Find where the given text appears and provide that cell's center as [X, Y] coordinate. 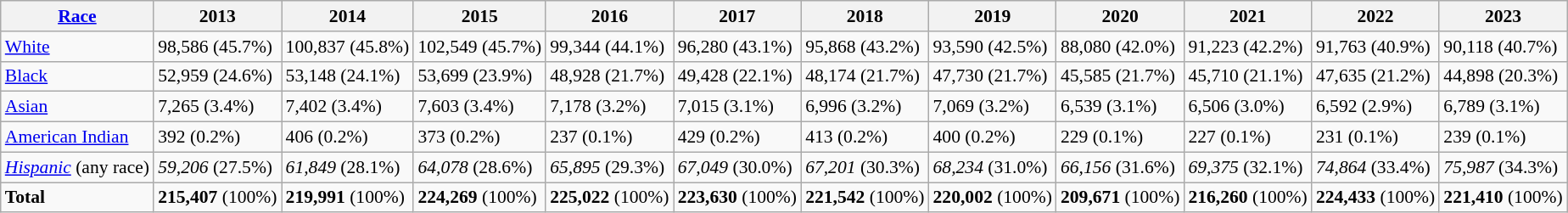
400 (0.2%) [993, 137]
2019 [993, 16]
74,864 (33.4%) [1375, 167]
223,630 (100%) [737, 198]
215,407 (100%) [217, 198]
47,730 (21.7%) [993, 76]
209,671 (100%) [1120, 198]
66,156 (31.6%) [1120, 167]
53,699 (23.9%) [479, 76]
2020 [1120, 16]
227 (0.1%) [1247, 137]
221,410 (100%) [1503, 198]
224,433 (100%) [1375, 198]
373 (0.2%) [479, 137]
53,148 (24.1%) [348, 76]
45,585 (21.7%) [1120, 76]
406 (0.2%) [348, 137]
429 (0.2%) [737, 137]
229 (0.1%) [1120, 137]
6,789 (3.1%) [1503, 107]
96,280 (43.1%) [737, 47]
225,022 (100%) [609, 198]
413 (0.2%) [865, 137]
75,987 (34.3%) [1503, 167]
6,996 (3.2%) [865, 107]
2015 [479, 16]
2023 [1503, 16]
224,269 (100%) [479, 198]
Total [77, 198]
White [77, 47]
237 (0.1%) [609, 137]
Asian [77, 107]
2017 [737, 16]
7,069 (3.2%) [993, 107]
7,015 (3.1%) [737, 107]
45,710 (21.1%) [1247, 76]
102,549 (45.7%) [479, 47]
392 (0.2%) [217, 137]
95,868 (43.2%) [865, 47]
52,959 (24.6%) [217, 76]
7,402 (3.4%) [348, 107]
98,586 (45.7%) [217, 47]
91,763 (40.9%) [1375, 47]
69,375 (32.1%) [1247, 167]
44,898 (20.3%) [1503, 76]
65,895 (29.3%) [609, 167]
100,837 (45.8%) [348, 47]
47,635 (21.2%) [1375, 76]
6,506 (3.0%) [1247, 107]
2014 [348, 16]
Hispanic (any race) [77, 167]
7,603 (3.4%) [479, 107]
239 (0.1%) [1503, 137]
64,078 (28.6%) [479, 167]
7,265 (3.4%) [217, 107]
59,206 (27.5%) [217, 167]
49,428 (22.1%) [737, 76]
Race [77, 16]
68,234 (31.0%) [993, 167]
2018 [865, 16]
219,991 (100%) [348, 198]
2022 [1375, 16]
6,592 (2.9%) [1375, 107]
American Indian [77, 137]
90,118 (40.7%) [1503, 47]
231 (0.1%) [1375, 137]
93,590 (42.5%) [993, 47]
6,539 (3.1%) [1120, 107]
2016 [609, 16]
7,178 (3.2%) [609, 107]
99,344 (44.1%) [609, 47]
48,928 (21.7%) [609, 76]
2021 [1247, 16]
221,542 (100%) [865, 198]
Black [77, 76]
2013 [217, 16]
67,049 (30.0%) [737, 167]
220,002 (100%) [993, 198]
216,260 (100%) [1247, 198]
67,201 (30.3%) [865, 167]
61,849 (28.1%) [348, 167]
88,080 (42.0%) [1120, 47]
91,223 (42.2%) [1247, 47]
48,174 (21.7%) [865, 76]
